Detect which cell encompasses the target text, then output its [x, y] center coordinate. 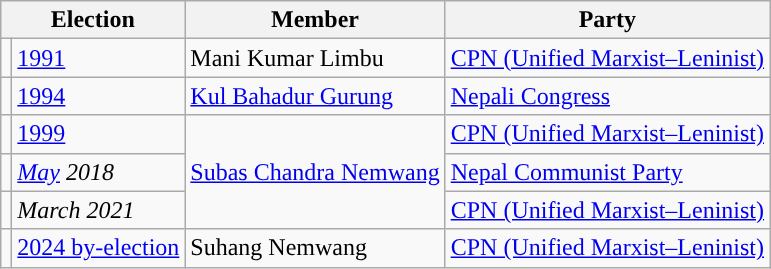
2024 by-election [98, 248]
Election [93, 20]
Nepal Communist Party [607, 172]
1994 [98, 96]
March 2021 [98, 210]
Party [607, 20]
Kul Bahadur Gurung [315, 96]
Mani Kumar Limbu [315, 58]
Subas Chandra Nemwang [315, 172]
Member [315, 20]
1991 [98, 58]
Nepali Congress [607, 96]
1999 [98, 134]
Suhang Nemwang [315, 248]
May 2018 [98, 172]
